Provide the (x, y) coordinate of the cell's center where the given text is located.  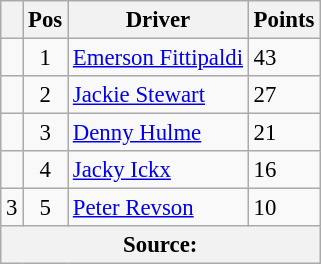
2 (46, 95)
27 (284, 95)
Emerson Fittipaldi (158, 58)
16 (284, 170)
Source: (160, 245)
4 (46, 170)
Jackie Stewart (158, 95)
Jacky Ickx (158, 170)
Points (284, 20)
Denny Hulme (158, 133)
1 (46, 58)
Driver (158, 20)
43 (284, 58)
Peter Revson (158, 208)
5 (46, 208)
Pos (46, 20)
21 (284, 133)
10 (284, 208)
